Detect which cell encompasses the target text, then output its (X, Y) center coordinate. 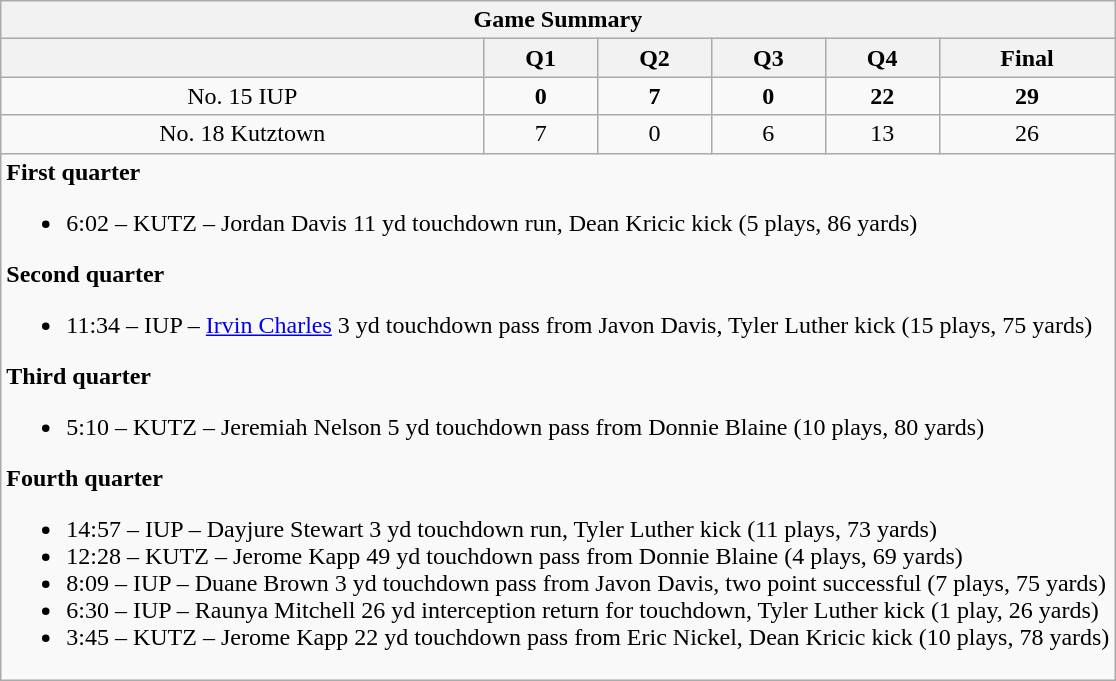
Q1 (541, 58)
29 (1027, 96)
Game Summary (558, 20)
Final (1027, 58)
Q4 (882, 58)
Q3 (768, 58)
No. 15 IUP (242, 96)
13 (882, 134)
No. 18 Kutztown (242, 134)
Q2 (655, 58)
26 (1027, 134)
6 (768, 134)
22 (882, 96)
